Search for the cell housing the specified text and yield its [X, Y] center coordinate. 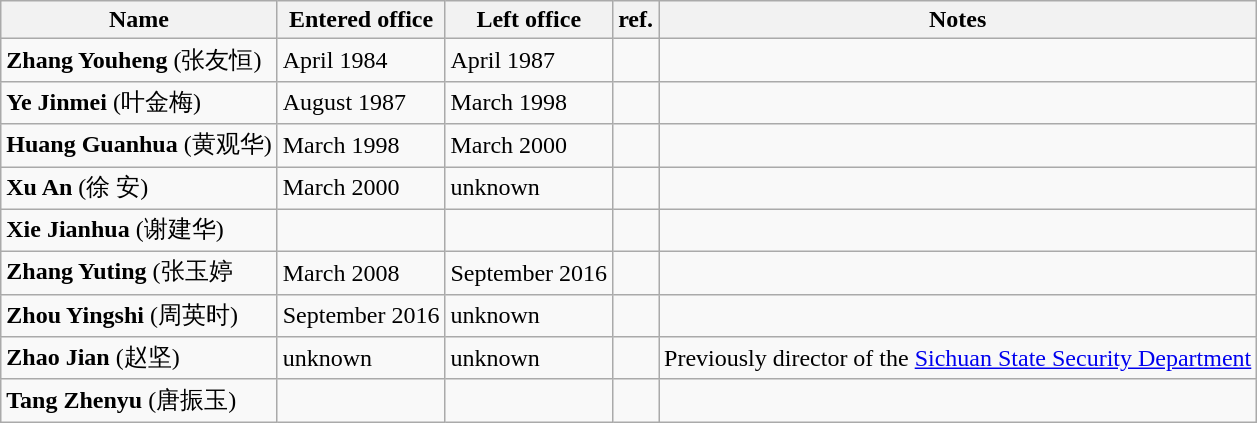
March 2008 [361, 274]
Previously director of the Sichuan State Security Department [958, 358]
April 1987 [529, 60]
Entered office [361, 20]
Zhou Yingshi (周英时) [139, 316]
August 1987 [361, 102]
Ye Jinmei (叶金梅) [139, 102]
Xie Jianhua (谢建华) [139, 230]
Left office [529, 20]
April 1984 [361, 60]
Zhang Yuting (张玉婷 [139, 274]
Huang Guanhua (黄观华) [139, 146]
Xu An (徐 安) [139, 188]
Zhao Jian (赵坚) [139, 358]
Tang Zhenyu (唐振玉) [139, 400]
Zhang Youheng (张友恒) [139, 60]
ref. [636, 20]
Name [139, 20]
Notes [958, 20]
